Provide the [X, Y] coordinate of the cell's center where the given text is located.  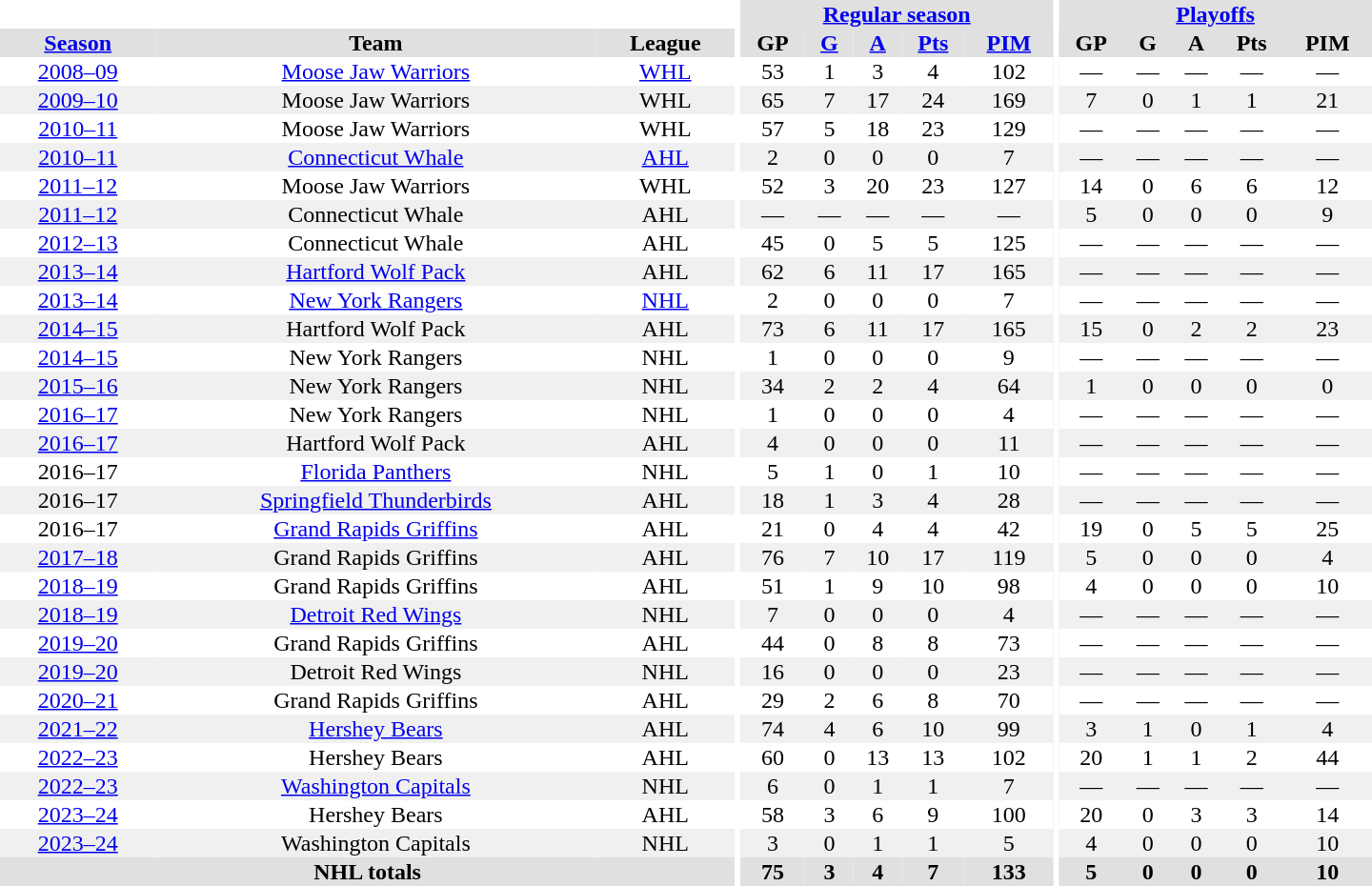
Playoffs [1216, 14]
28 [1008, 500]
62 [773, 272]
52 [773, 186]
34 [773, 386]
64 [1008, 386]
NHL totals [368, 872]
98 [1008, 586]
2021–22 [78, 729]
29 [773, 700]
16 [773, 672]
Regular season [898, 14]
119 [1008, 557]
42 [1008, 529]
129 [1008, 129]
25 [1328, 529]
2017–18 [78, 557]
Springfield Thunderbirds [375, 500]
12 [1328, 186]
133 [1008, 872]
2020–21 [78, 700]
57 [773, 129]
127 [1008, 186]
45 [773, 243]
74 [773, 729]
2009–10 [78, 100]
100 [1008, 815]
Season [78, 43]
51 [773, 586]
League [665, 43]
2015–16 [78, 386]
Florida Panthers [375, 472]
65 [773, 100]
Team [375, 43]
60 [773, 757]
76 [773, 557]
24 [933, 100]
169 [1008, 100]
53 [773, 71]
58 [773, 815]
75 [773, 872]
2008–09 [78, 71]
99 [1008, 729]
2012–13 [78, 243]
125 [1008, 243]
19 [1091, 529]
15 [1091, 329]
70 [1008, 700]
